Extract the [X, Y] coordinate from the center of the cell holding the provided text.  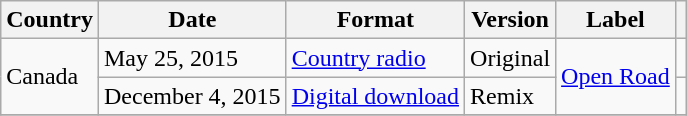
Open Road [616, 77]
December 4, 2015 [192, 96]
Remix [510, 96]
Digital download [375, 96]
Country [50, 20]
Label [616, 20]
Format [375, 20]
Date [192, 20]
Country radio [375, 58]
Version [510, 20]
Original [510, 58]
May 25, 2015 [192, 58]
Canada [50, 77]
